For the text-containing cell, return its midpoint in [X, Y] coordinate format. 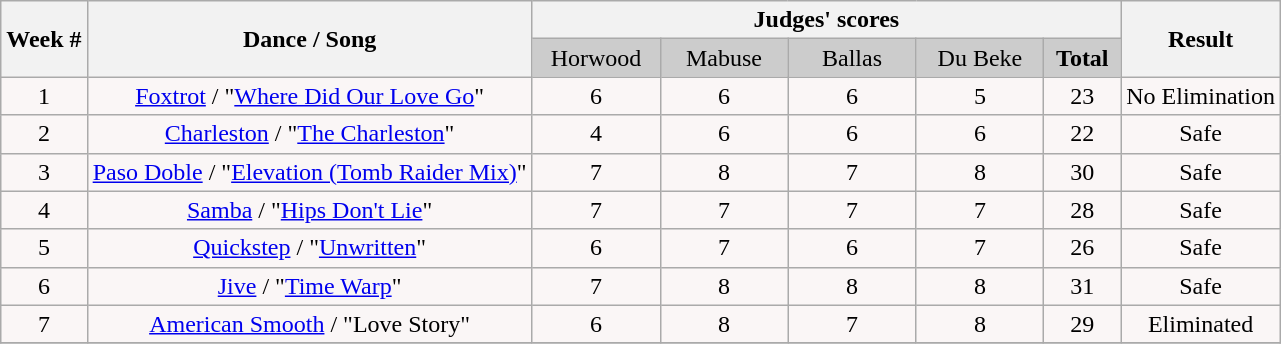
Charleston / "The Charleston" [310, 134]
No Elimination [1201, 96]
Week # [44, 39]
2 [44, 134]
30 [1082, 172]
American Smooth / "Love Story" [310, 324]
23 [1082, 96]
28 [1082, 210]
Mabuse [724, 58]
Samba / "Hips Don't Lie" [310, 210]
Dance / Song [310, 39]
Paso Doble / "Elevation (Tomb Raider Mix)" [310, 172]
3 [44, 172]
31 [1082, 286]
Foxtrot / "Where Did Our Love Go" [310, 96]
1 [44, 96]
Result [1201, 39]
Jive / "Time Warp" [310, 286]
22 [1082, 134]
Ballas [852, 58]
29 [1082, 324]
26 [1082, 248]
Judges' scores [826, 20]
Quickstep / "Unwritten" [310, 248]
Total [1082, 58]
Du Beke [980, 58]
Eliminated [1201, 324]
Horwood [596, 58]
